Return (x, y) of the center of cell containing provided text 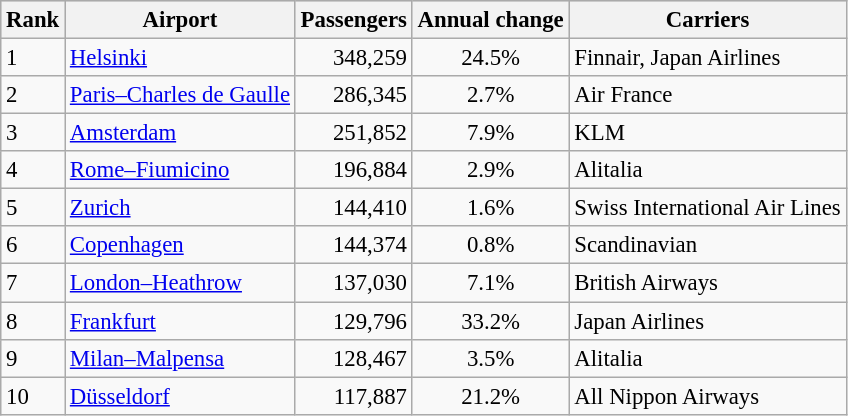
21.2% (490, 396)
Copenhagen (180, 245)
144,410 (354, 208)
7.1% (490, 283)
1 (33, 58)
348,259 (354, 58)
Scandinavian (708, 245)
Zurich (180, 208)
Milan–Malpensa (180, 358)
Japan Airlines (708, 321)
Amsterdam (180, 133)
7 (33, 283)
117,887 (354, 396)
Helsinki (180, 58)
8 (33, 321)
9 (33, 358)
1.6% (490, 208)
33.2% (490, 321)
24.5% (490, 58)
Rome–Fiumicino (180, 170)
2.9% (490, 170)
Paris–Charles de Gaulle (180, 95)
2.7% (490, 95)
2 (33, 95)
251,852 (354, 133)
Airport (180, 20)
129,796 (354, 321)
7.9% (490, 133)
London–Heathrow (180, 283)
British Airways (708, 283)
5 (33, 208)
Annual change (490, 20)
10 (33, 396)
All Nippon Airways (708, 396)
0.8% (490, 245)
Carriers (708, 20)
3.5% (490, 358)
137,030 (354, 283)
6 (33, 245)
128,467 (354, 358)
Swiss International Air Lines (708, 208)
4 (33, 170)
144,374 (354, 245)
Air France (708, 95)
Passengers (354, 20)
KLM (708, 133)
Frankfurt (180, 321)
196,884 (354, 170)
286,345 (354, 95)
Rank (33, 20)
Finnair, Japan Airlines (708, 58)
Düsseldorf (180, 396)
3 (33, 133)
